Provide the [x, y] coordinate of the cell's center where the given text is located.  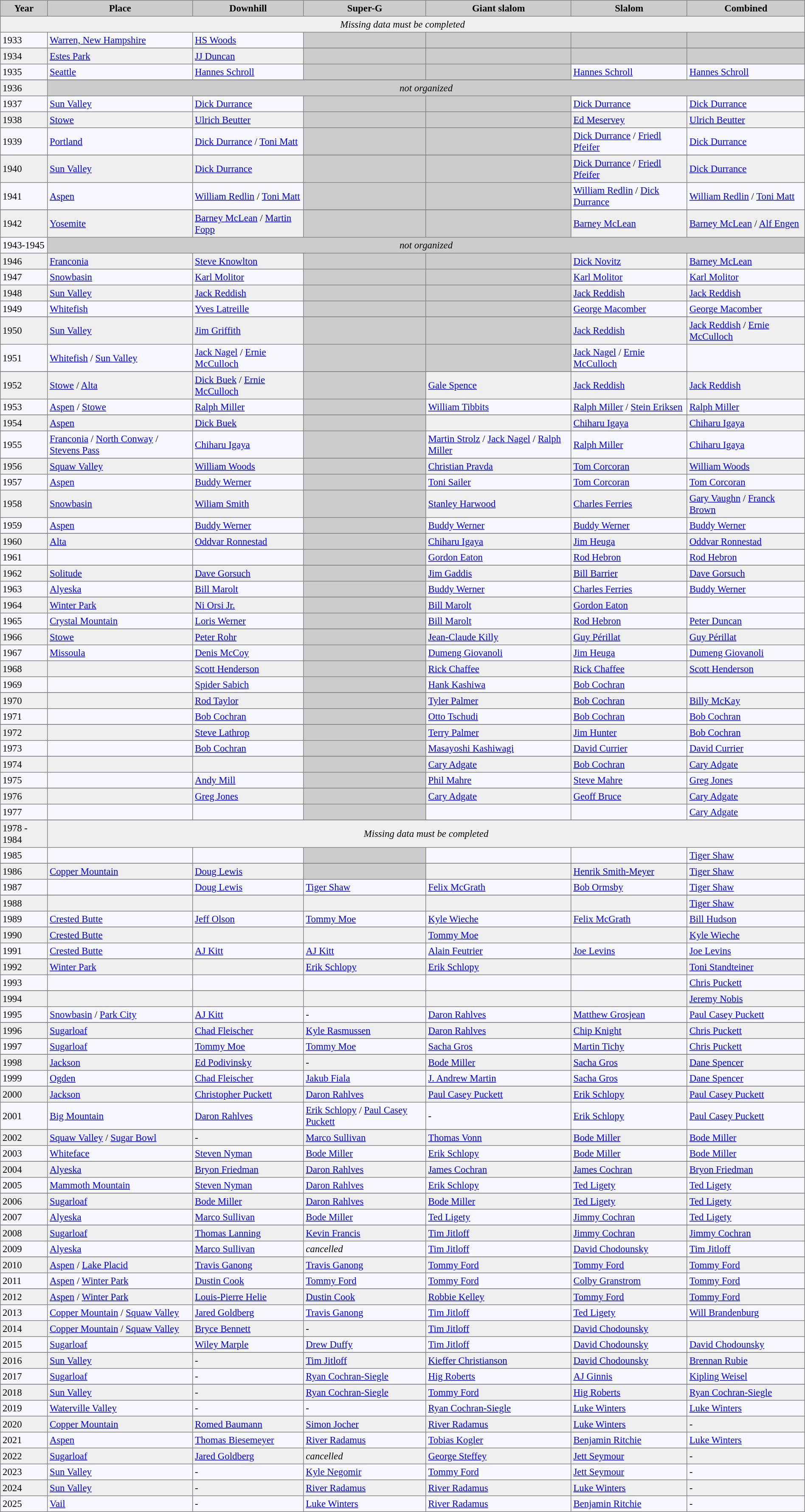
Masayoshi Kashiwagi [498, 749]
J. Andrew Martin [498, 1078]
Portland [120, 141]
1977 [24, 812]
Colby Granstrom [629, 1281]
Solitude [120, 573]
Combined [746, 8]
Peter Duncan [746, 621]
1950 [24, 330]
1976 [24, 796]
Jeff Olson [248, 919]
Year [24, 8]
1978 - 1984 [24, 833]
1967 [24, 653]
1946 [24, 261]
Vail [120, 1504]
Thomas Vonn [498, 1138]
Drew Duffy [365, 1345]
Thomas Lanning [248, 1233]
Dick Buek [248, 423]
Dick Novitz [629, 261]
Mammoth Mountain [120, 1185]
Gary Vaughn / Franck Brown [746, 504]
1968 [24, 669]
Barney McLean / Martin Fopp [248, 223]
Hank Kashiwa [498, 685]
Jim Griffith [248, 330]
Robbie Kelley [498, 1297]
Yves Latreille [248, 309]
2010 [24, 1265]
1965 [24, 621]
1985 [24, 856]
1947 [24, 277]
1957 [24, 482]
2020 [24, 1424]
1990 [24, 935]
Chip Knight [629, 1031]
Billy McKay [746, 701]
Tyler Palmer [498, 701]
Loris Werner [248, 621]
Romed Baumann [248, 1424]
Aspen / Stowe [120, 407]
2007 [24, 1217]
Christopher Puckett [248, 1094]
Jean-Claude Killy [498, 637]
Erik Schlopy / Paul Casey Puckett [365, 1116]
Will Brandenburg [746, 1313]
Stanley Harwood [498, 504]
Henrik Smith-Meyer [629, 871]
2004 [24, 1169]
2014 [24, 1329]
2000 [24, 1094]
2012 [24, 1297]
Andy Mill [248, 780]
Thomas Biesemeyer [248, 1440]
Bryce Bennett [248, 1329]
Tobias Kogler [498, 1440]
Rod Taylor [248, 701]
Matthew Grosjean [629, 1015]
William Tibbits [498, 407]
2016 [24, 1360]
Wiley Marple [248, 1345]
Bill Barrier [629, 573]
1938 [24, 120]
1935 [24, 72]
Barney McLean / Alf Engen [746, 223]
Squaw Valley / Sugar Bowl [120, 1138]
1972 [24, 732]
Franconia / North Conway / Stevens Pass [120, 445]
Bob Ormsby [629, 887]
Otto Tschudi [498, 717]
1943-1945 [24, 245]
1998 [24, 1062]
1933 [24, 40]
Spider Sabich [248, 685]
1969 [24, 685]
1936 [24, 88]
1952 [24, 385]
Whitefish [120, 309]
Waterville Valley [120, 1408]
1964 [24, 605]
1974 [24, 764]
1951 [24, 358]
Louis-Pierre Helie [248, 1297]
1962 [24, 573]
2006 [24, 1201]
Place [120, 8]
Simon Jocher [365, 1424]
1975 [24, 780]
1963 [24, 589]
Denis McCoy [248, 653]
Super-G [365, 8]
2025 [24, 1504]
Ni Orsi Jr. [248, 605]
1999 [24, 1078]
Gale Spence [498, 385]
1954 [24, 423]
Geoff Bruce [629, 796]
Slalom [629, 8]
2019 [24, 1408]
1994 [24, 999]
1991 [24, 951]
Brennan Rubie [746, 1360]
Ed Podivinsky [248, 1062]
1996 [24, 1031]
Aspen / Lake Placid [120, 1265]
Franconia [120, 261]
HS Woods [248, 40]
Ralph Miller / Stein Eriksen [629, 407]
2008 [24, 1233]
Peter Rohr [248, 637]
Alta [120, 541]
Toni Sailer [498, 482]
1939 [24, 141]
Giant slalom [498, 8]
Alain Feutrier [498, 951]
1940 [24, 169]
1937 [24, 104]
Seattle [120, 72]
1966 [24, 637]
2001 [24, 1116]
Big Mountain [120, 1116]
Missoula [120, 653]
1934 [24, 56]
2009 [24, 1249]
2002 [24, 1138]
Whitefish / Sun Valley [120, 358]
Wiliam Smith [248, 504]
Ogden [120, 1078]
Downhill [248, 8]
Kyle Negomir [365, 1472]
Crystal Mountain [120, 621]
1949 [24, 309]
Kevin Francis [365, 1233]
2024 [24, 1488]
George Steffey [498, 1456]
1989 [24, 919]
Ed Meservey [629, 120]
Dick Buek / Ernie McCulloch [248, 385]
1953 [24, 407]
1955 [24, 445]
1988 [24, 903]
2022 [24, 1456]
2003 [24, 1154]
JJ Duncan [248, 56]
2005 [24, 1185]
Terry Palmer [498, 732]
Toni Standteiner [746, 967]
Christian Pravda [498, 466]
2017 [24, 1377]
Martin Strolz / Jack Nagel / Ralph Miller [498, 445]
William Redlin / Dick Durrance [629, 196]
Squaw Valley [120, 466]
Kyle Rasmussen [365, 1031]
Jeremy Nobis [746, 999]
1948 [24, 293]
Jack Reddish / Ernie McCulloch [746, 330]
2021 [24, 1440]
Jakub Fiala [365, 1078]
1986 [24, 871]
Kipling Weisel [746, 1377]
Estes Park [120, 56]
2013 [24, 1313]
Steve Lathrop [248, 732]
Whiteface [120, 1154]
1961 [24, 557]
1956 [24, 466]
Jim Hunter [629, 732]
Phil Mahre [498, 780]
AJ Ginnis [629, 1377]
Yosemite [120, 223]
2018 [24, 1392]
1941 [24, 196]
1973 [24, 749]
Kieffer Christianson [498, 1360]
1970 [24, 701]
Stowe / Alta [120, 385]
1958 [24, 504]
1959 [24, 526]
2023 [24, 1472]
1987 [24, 887]
Warren, New Hampshire [120, 40]
Steve Knowlton [248, 261]
Jim Gaddis [498, 573]
2011 [24, 1281]
Bill Hudson [746, 919]
1960 [24, 541]
2015 [24, 1345]
Steve Mahre [629, 780]
1992 [24, 967]
Martin Tichy [629, 1047]
1942 [24, 223]
1995 [24, 1015]
1971 [24, 717]
1997 [24, 1047]
1993 [24, 983]
Snowbasin / Park City [120, 1015]
Dick Durrance / Toni Matt [248, 141]
